Capture the cell that displays the provided text and extract its (X, Y) central coordinate. 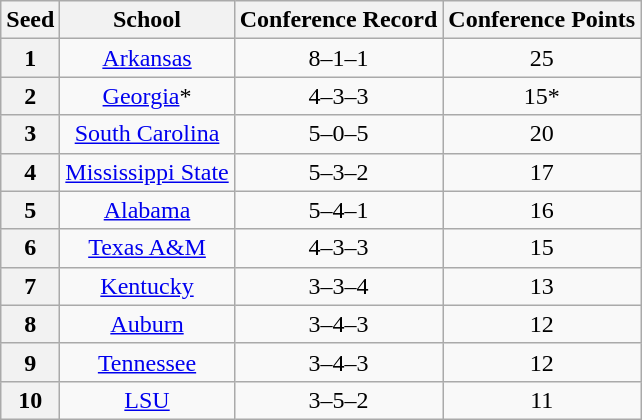
LSU (147, 400)
15 (542, 248)
16 (542, 210)
Georgia* (147, 96)
3 (30, 134)
8–1–1 (338, 58)
Alabama (147, 210)
3–3–4 (338, 286)
3–5–2 (338, 400)
25 (542, 58)
20 (542, 134)
Conference Record (338, 20)
13 (542, 286)
Arkansas (147, 58)
5–4–1 (338, 210)
Tennessee (147, 362)
9 (30, 362)
11 (542, 400)
10 (30, 400)
South Carolina (147, 134)
8 (30, 324)
15* (542, 96)
School (147, 20)
7 (30, 286)
Texas A&M (147, 248)
Auburn (147, 324)
4 (30, 172)
17 (542, 172)
Conference Points (542, 20)
Seed (30, 20)
5–3–2 (338, 172)
Kentucky (147, 286)
Mississippi State (147, 172)
6 (30, 248)
5–0–5 (338, 134)
1 (30, 58)
2 (30, 96)
5 (30, 210)
